Detect which cell encompasses the target text, then output its (x, y) center coordinate. 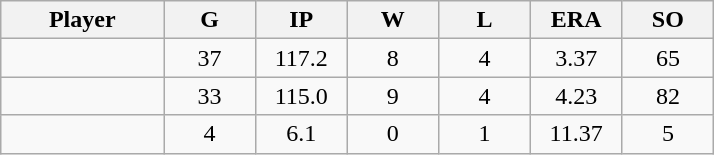
L (485, 20)
Player (82, 20)
82 (668, 96)
SO (668, 20)
ERA (576, 20)
G (210, 20)
33 (210, 96)
6.1 (301, 134)
8 (393, 58)
65 (668, 58)
IP (301, 20)
11.37 (576, 134)
W (393, 20)
37 (210, 58)
3.37 (576, 58)
115.0 (301, 96)
0 (393, 134)
117.2 (301, 58)
5 (668, 134)
4.23 (576, 96)
1 (485, 134)
9 (393, 96)
